Pinpoint the cell where the given text exists, returning its (x, y) midpoint coordinate. 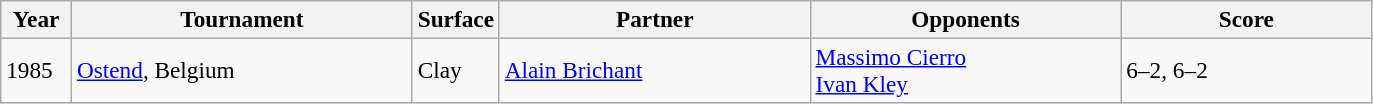
1985 (36, 70)
Opponents (966, 19)
Surface (456, 19)
6–2, 6–2 (1246, 70)
Tournament (242, 19)
Alain Brichant (654, 70)
Partner (654, 19)
Ostend, Belgium (242, 70)
Massimo Cierro Ivan Kley (966, 70)
Year (36, 19)
Score (1246, 19)
Clay (456, 70)
